Search for the cell housing the specified text and yield its [X, Y] center coordinate. 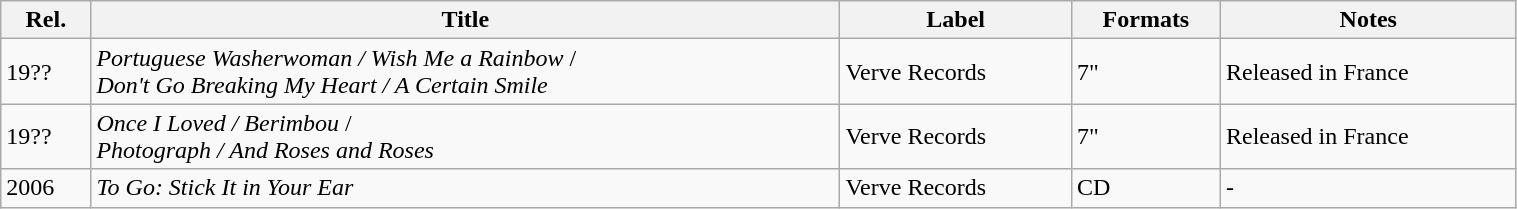
- [1368, 188]
Notes [1368, 20]
2006 [46, 188]
To Go: Stick It in Your Ear [466, 188]
Once I Loved / Berimbou / Photograph / And Roses and Roses [466, 136]
Label [956, 20]
CD [1146, 188]
Formats [1146, 20]
Portuguese Washerwoman / Wish Me a Rainbow / Don't Go Breaking My Heart / A Certain Smile [466, 72]
Rel. [46, 20]
Title [466, 20]
